Provide the (X, Y) coordinate of the cell's center where the given text is located.  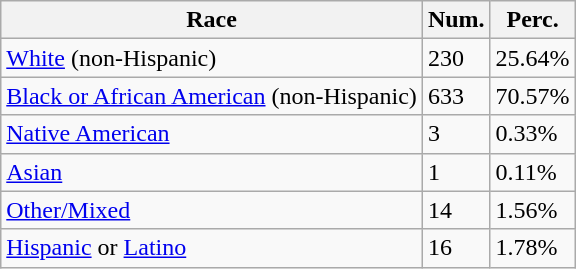
Perc. (532, 20)
633 (456, 96)
1.78% (532, 248)
70.57% (532, 96)
White (non-Hispanic) (212, 58)
Black or African American (non-Hispanic) (212, 96)
0.11% (532, 172)
16 (456, 248)
Native American (212, 134)
Asian (212, 172)
25.64% (532, 58)
1 (456, 172)
0.33% (532, 134)
1.56% (532, 210)
Hispanic or Latino (212, 248)
3 (456, 134)
14 (456, 210)
Other/Mixed (212, 210)
Num. (456, 20)
Race (212, 20)
230 (456, 58)
